Capture the cell that displays the provided text and extract its (X, Y) central coordinate. 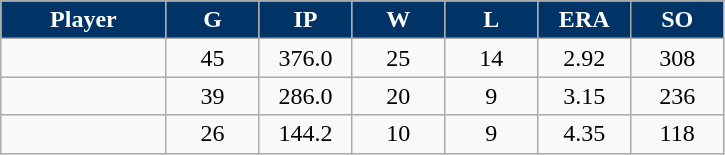
25 (398, 58)
W (398, 20)
Player (84, 20)
10 (398, 134)
2.92 (584, 58)
IP (306, 20)
L (492, 20)
39 (212, 96)
144.2 (306, 134)
14 (492, 58)
4.35 (584, 134)
26 (212, 134)
20 (398, 96)
236 (678, 96)
286.0 (306, 96)
G (212, 20)
308 (678, 58)
376.0 (306, 58)
SO (678, 20)
118 (678, 134)
45 (212, 58)
3.15 (584, 96)
ERA (584, 20)
